Identify which cell holds the provided text, then report its (X, Y) central coordinate. 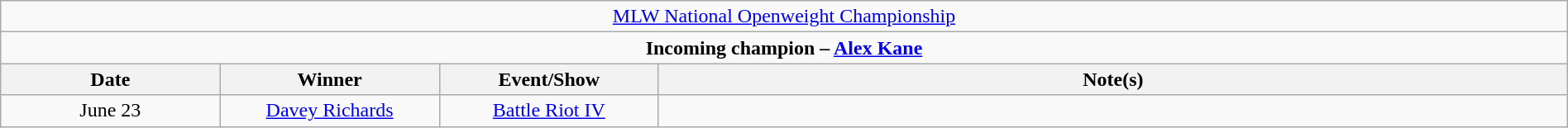
Battle Riot IV (549, 111)
Event/Show (549, 79)
Incoming champion – Alex Kane (784, 48)
Date (111, 79)
MLW National Openweight Championship (784, 17)
Winner (329, 79)
June 23 (111, 111)
Note(s) (1113, 79)
Davey Richards (329, 111)
